Provide the (x, y) coordinate of the cell's center where the given text is located.  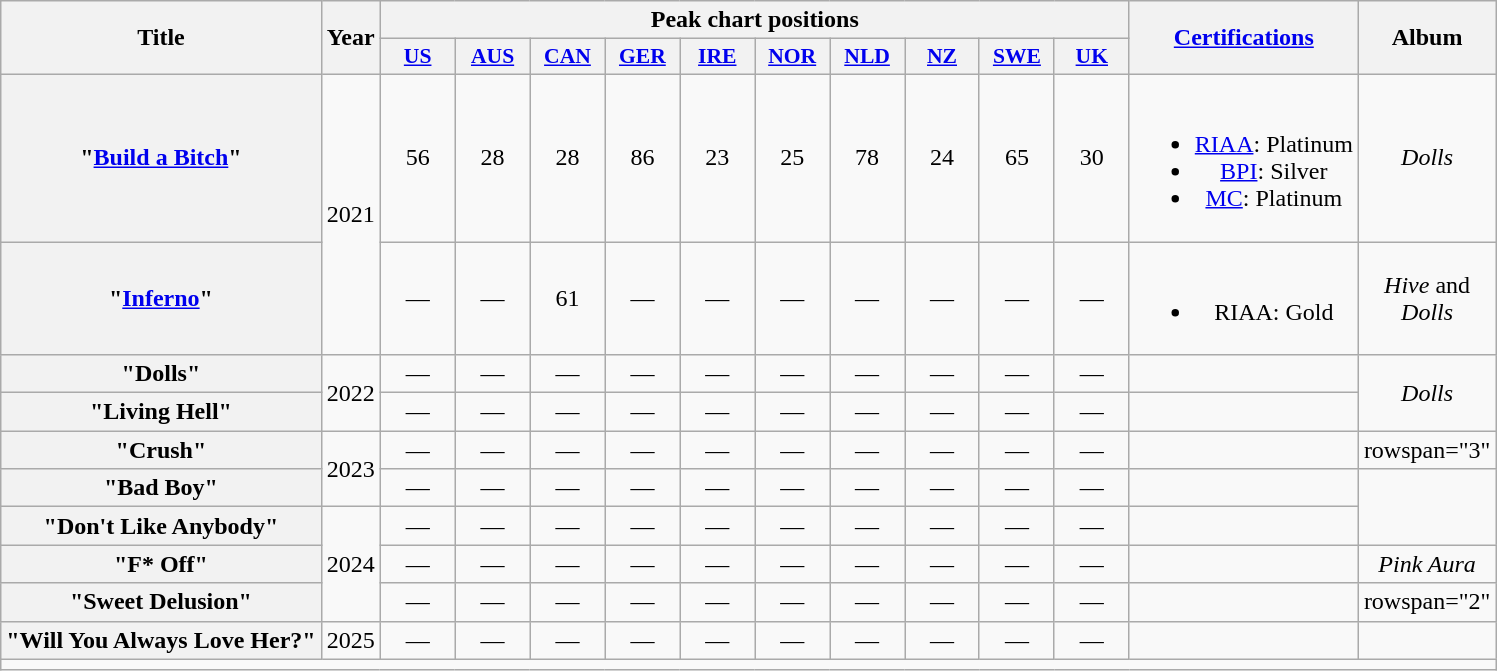
2023 (350, 469)
"Crush" (161, 450)
rowspan="3" (1427, 450)
Pink Aura (1427, 564)
"Inferno" (161, 298)
56 (418, 158)
78 (868, 158)
"F* Off" (161, 564)
"Don't Like Anybody" (161, 526)
NOR (792, 57)
CAN (568, 57)
"Build a Bitch" (161, 158)
"Dolls" (161, 374)
61 (568, 298)
IRE (718, 57)
UK (1092, 57)
GER (642, 57)
2024 (350, 564)
86 (642, 158)
NZ (942, 57)
AUS (492, 57)
"Bad Boy" (161, 488)
24 (942, 158)
"Will You Always Love Her?" (161, 640)
65 (1016, 158)
2021 (350, 214)
Peak chart positions (754, 20)
"Sweet Delusion" (161, 602)
Title (161, 38)
Album (1427, 38)
25 (792, 158)
RIAA: PlatinumBPI: SilverMC: Platinum (1244, 158)
US (418, 57)
RIAA: Gold (1244, 298)
NLD (868, 57)
Certifications (1244, 38)
2022 (350, 393)
"Living Hell" (161, 412)
rowspan="2" (1427, 602)
Hive andDolls (1427, 298)
2025 (350, 640)
SWE (1016, 57)
30 (1092, 158)
23 (718, 158)
Year (350, 38)
